Find where the given text appears and provide that cell's center as (x, y) coordinate. 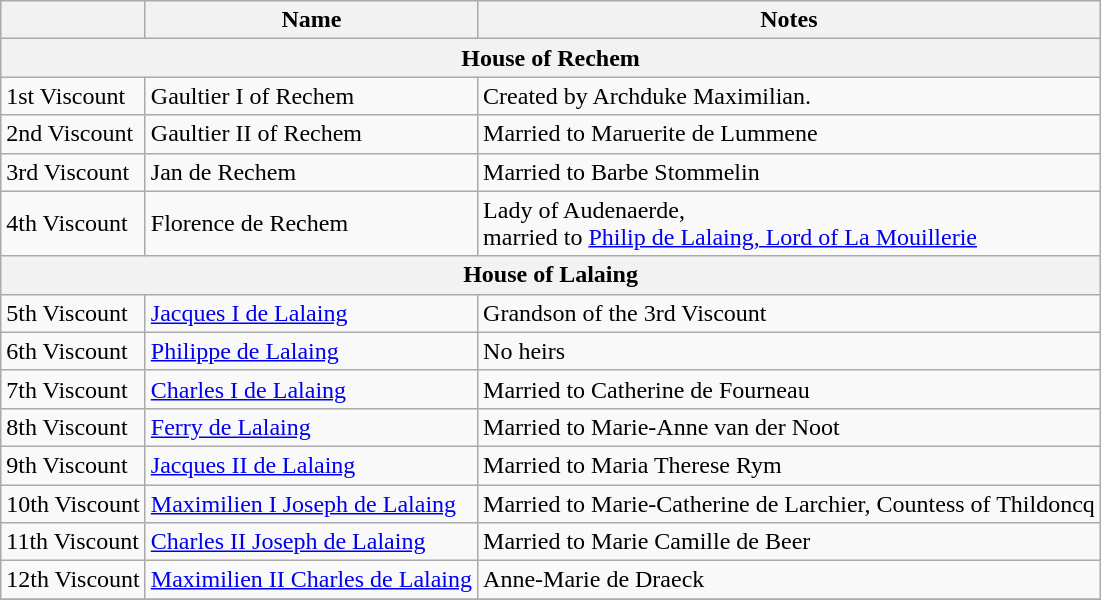
Gaultier I of Rechem (311, 96)
7th Viscount (74, 389)
Charles I de Lalaing (311, 389)
Notes (790, 20)
10th Viscount (74, 503)
Married to Marie Camille de Beer (790, 542)
Anne-Marie de Draeck (790, 580)
Lady of Audenaerde,married to Philip de Lalaing, Lord of La Mouillerie (790, 224)
Grandson of the 3rd Viscount (790, 313)
Married to Marie-Anne van der Noot (790, 427)
Married to Maria Therese Rym (790, 465)
Name (311, 20)
Gaultier II of Rechem (311, 134)
House of Rechem (551, 58)
4th Viscount (74, 224)
8th Viscount (74, 427)
1st Viscount (74, 96)
3rd Viscount (74, 172)
9th Viscount (74, 465)
5th Viscount (74, 313)
Married to Catherine de Fourneau (790, 389)
Married to Marie-Catherine de Larchier, Countess of Thildoncq (790, 503)
Married to Maruerite de Lummene (790, 134)
Ferry de Lalaing (311, 427)
House of Lalaing (551, 275)
Maximilien II Charles de Lalaing (311, 580)
No heirs (790, 351)
2nd Viscount (74, 134)
Created by Archduke Maximilian. (790, 96)
11th Viscount (74, 542)
Married to Barbe Stommelin (790, 172)
Jacques II de Lalaing (311, 465)
12th Viscount (74, 580)
Florence de Rechem (311, 224)
Charles II Joseph de Lalaing (311, 542)
Philippe de Lalaing (311, 351)
Jan de Rechem (311, 172)
Maximilien I Joseph de Lalaing (311, 503)
6th Viscount (74, 351)
Jacques I de Lalaing (311, 313)
